Return [x, y] of the center of cell containing provided text 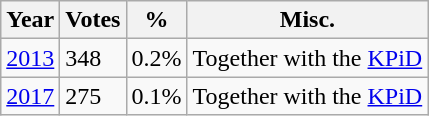
Misc. [308, 20]
2013 [30, 58]
348 [93, 58]
% [156, 20]
Year [30, 20]
275 [93, 96]
Votes [93, 20]
2017 [30, 96]
0.2% [156, 58]
0.1% [156, 96]
